Scan for the cell matching the given text and deliver its [X, Y] coordinate at center. 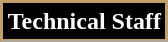
Technical Staff [85, 22]
